Output the [X, Y] coordinate of the center of the cell containing the given text.  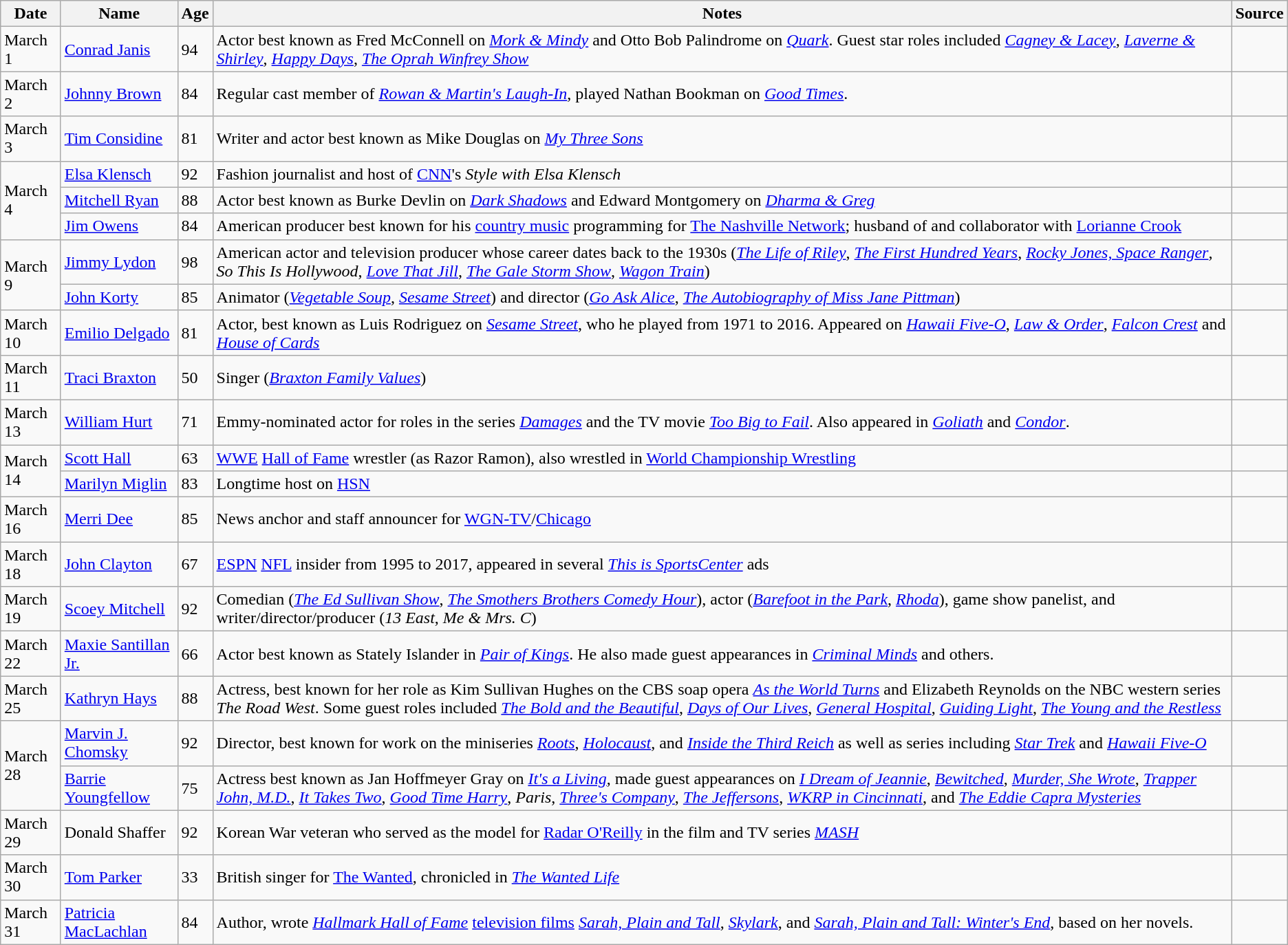
Singer (Braxton Family Values) [722, 377]
Director, best known for work on the miniseries Roots, Holocaust, and Inside the Third Reich as well as series including Star Trek and Hawaii Five-O [722, 743]
98 [195, 261]
33 [195, 878]
83 [195, 484]
Source [1259, 14]
Traci Braxton [119, 377]
Korean War veteran who served as the model for Radar O'Reilly in the film and TV series MASH [722, 832]
Kathryn Hays [119, 699]
John Clayton [119, 564]
66 [195, 653]
Scott Hall [119, 457]
Actor best known as Burke Devlin on Dark Shadows and Edward Montgomery on Dharma & Greg [722, 200]
March 9 [30, 275]
American producer best known for his country music programming for The Nashville Network; husband of and collaborator with Lorianne Crook [722, 226]
Maxie Santillan Jr. [119, 653]
March 4 [30, 200]
67 [195, 564]
Jim Owens [119, 226]
71 [195, 422]
March 18 [30, 564]
March 30 [30, 878]
March 22 [30, 653]
Marvin J. Chomsky [119, 743]
WWE Hall of Fame wrestler (as Razor Ramon), also wrestled in World Championship Wrestling [722, 457]
Tom Parker [119, 878]
Notes [722, 14]
Tim Considine [119, 139]
News anchor and staff announcer for WGN-TV/Chicago [722, 520]
75 [195, 788]
63 [195, 457]
Emmy-nominated actor for roles in the series Damages and the TV movie Too Big to Fail. Also appeared in Goliath and Condor. [722, 422]
Scoey Mitchell [119, 609]
March 28 [30, 765]
March 1 [30, 50]
Jimmy Lydon [119, 261]
William Hurt [119, 422]
March 11 [30, 377]
50 [195, 377]
Elsa Klensch [119, 174]
Donald Shaffer [119, 832]
Emilio Delgado [119, 333]
Name [119, 14]
Mitchell Ryan [119, 200]
Regular cast member of Rowan & Martin's Laugh-In, played Nathan Bookman on Good Times. [722, 94]
Fashion journalist and host of CNN's Style with Elsa Klensch [722, 174]
Age [195, 14]
Barrie Youngfellow [119, 788]
British singer for The Wanted, chronicled in The Wanted Life [722, 878]
Date [30, 14]
John Korty [119, 297]
March 2 [30, 94]
March 16 [30, 520]
Conrad Janis [119, 50]
94 [195, 50]
March 14 [30, 470]
March 29 [30, 832]
Animator (Vegetable Soup, Sesame Street) and director (Go Ask Alice, The Autobiography of Miss Jane Pittman) [722, 297]
March 13 [30, 422]
Johnny Brown [119, 94]
Author, wrote Hallmark Hall of Fame television films Sarah, Plain and Tall, Skylark, and Sarah, Plain and Tall: Winter's End, based on her novels. [722, 922]
March 19 [30, 609]
Longtime host on HSN [722, 484]
Writer and actor best known as Mike Douglas on My Three Sons [722, 139]
Marilyn Miglin [119, 484]
March 31 [30, 922]
Actor best known as Stately Islander in Pair of Kings. He also made guest appearances in Criminal Minds and others. [722, 653]
Merri Dee [119, 520]
Patricia MacLachlan [119, 922]
March 3 [30, 139]
March 10 [30, 333]
March 25 [30, 699]
ESPN NFL insider from 1995 to 2017, appeared in several This is SportsCenter ads [722, 564]
